Find where the given text appears and provide that cell's center as [x, y] coordinate. 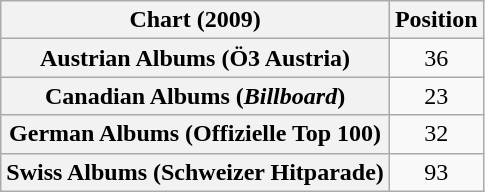
Swiss Albums (Schweizer Hitparade) [196, 172]
93 [436, 172]
36 [436, 58]
Position [436, 20]
23 [436, 96]
Canadian Albums (Billboard) [196, 96]
German Albums (Offizielle Top 100) [196, 134]
32 [436, 134]
Austrian Albums (Ö3 Austria) [196, 58]
Chart (2009) [196, 20]
